Pinpoint the cell where the given text exists, returning its [x, y] midpoint coordinate. 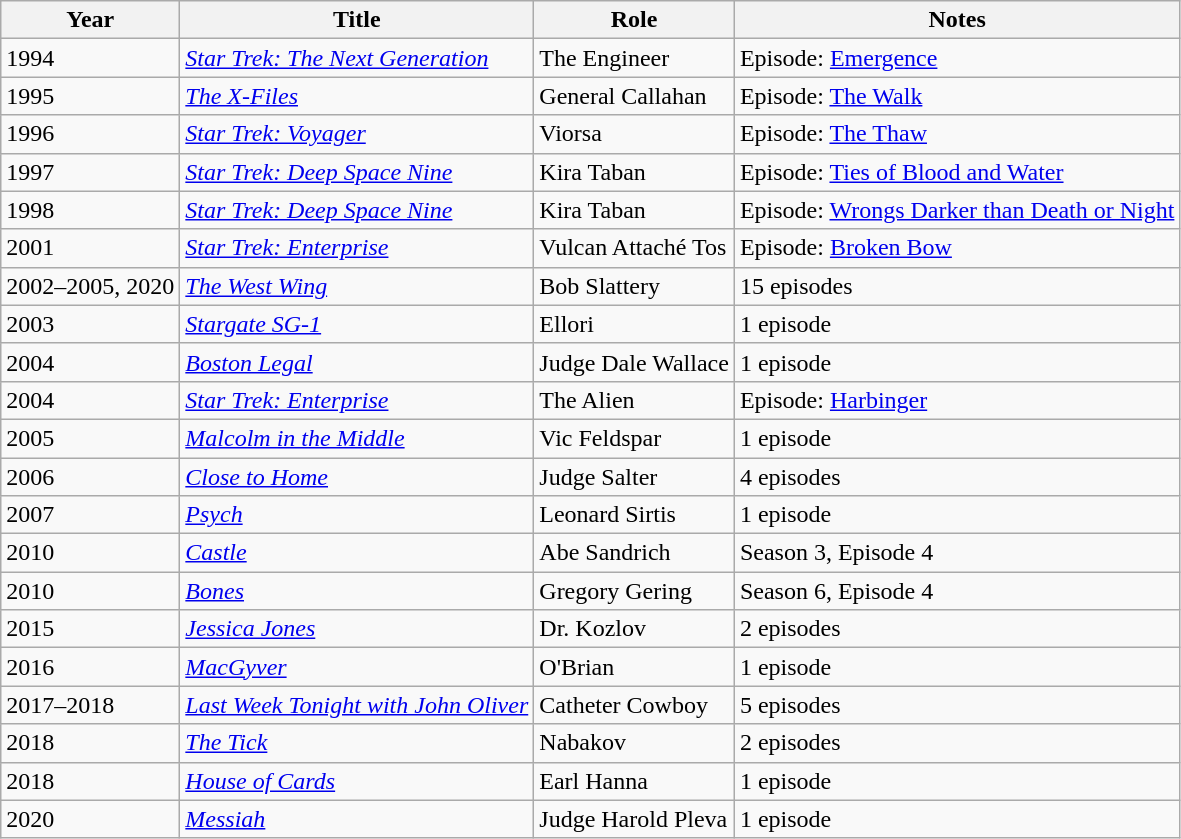
Stargate SG-1 [357, 324]
Judge Dale Wallace [634, 362]
1994 [90, 58]
Castle [357, 553]
Season 6, Episode 4 [957, 591]
Malcolm in the Middle [357, 438]
1997 [90, 172]
House of Cards [357, 781]
15 episodes [957, 286]
Close to Home [357, 477]
Bones [357, 591]
Episode: Wrongs Darker than Death or Night [957, 210]
2006 [90, 477]
Boston Legal [357, 362]
2016 [90, 667]
Notes [957, 20]
General Callahan [634, 96]
5 episodes [957, 705]
4 episodes [957, 477]
Psych [357, 515]
The Alien [634, 400]
Bob Slattery [634, 286]
Leonard Sirtis [634, 515]
Year [90, 20]
Star Trek: Voyager [357, 134]
2017–2018 [90, 705]
Vulcan Attaché Tos [634, 248]
1998 [90, 210]
Abe Sandrich [634, 553]
2002–2005, 2020 [90, 286]
The X-Files [357, 96]
1996 [90, 134]
Catheter Cowboy [634, 705]
2001 [90, 248]
2015 [90, 629]
Ellori [634, 324]
O'Brian [634, 667]
Episode: The Thaw [957, 134]
2007 [90, 515]
Episode: Harbinger [957, 400]
Episode: Broken Bow [957, 248]
2020 [90, 819]
Last Week Tonight with John Oliver [357, 705]
Episode: Emergence [957, 58]
Dr. Kozlov [634, 629]
2005 [90, 438]
Viorsa [634, 134]
MacGyver [357, 667]
Episode: Ties of Blood and Water [957, 172]
Messiah [357, 819]
The Engineer [634, 58]
Gregory Gering [634, 591]
The West Wing [357, 286]
Judge Salter [634, 477]
Title [357, 20]
Season 3, Episode 4 [957, 553]
The Tick [357, 743]
2003 [90, 324]
Jessica Jones [357, 629]
Nabakov [634, 743]
Episode: The Walk [957, 96]
Vic Feldspar [634, 438]
Judge Harold Pleva [634, 819]
1995 [90, 96]
Star Trek: The Next Generation [357, 58]
Earl Hanna [634, 781]
Role [634, 20]
